Search for the cell housing the specified text and yield its (x, y) center coordinate. 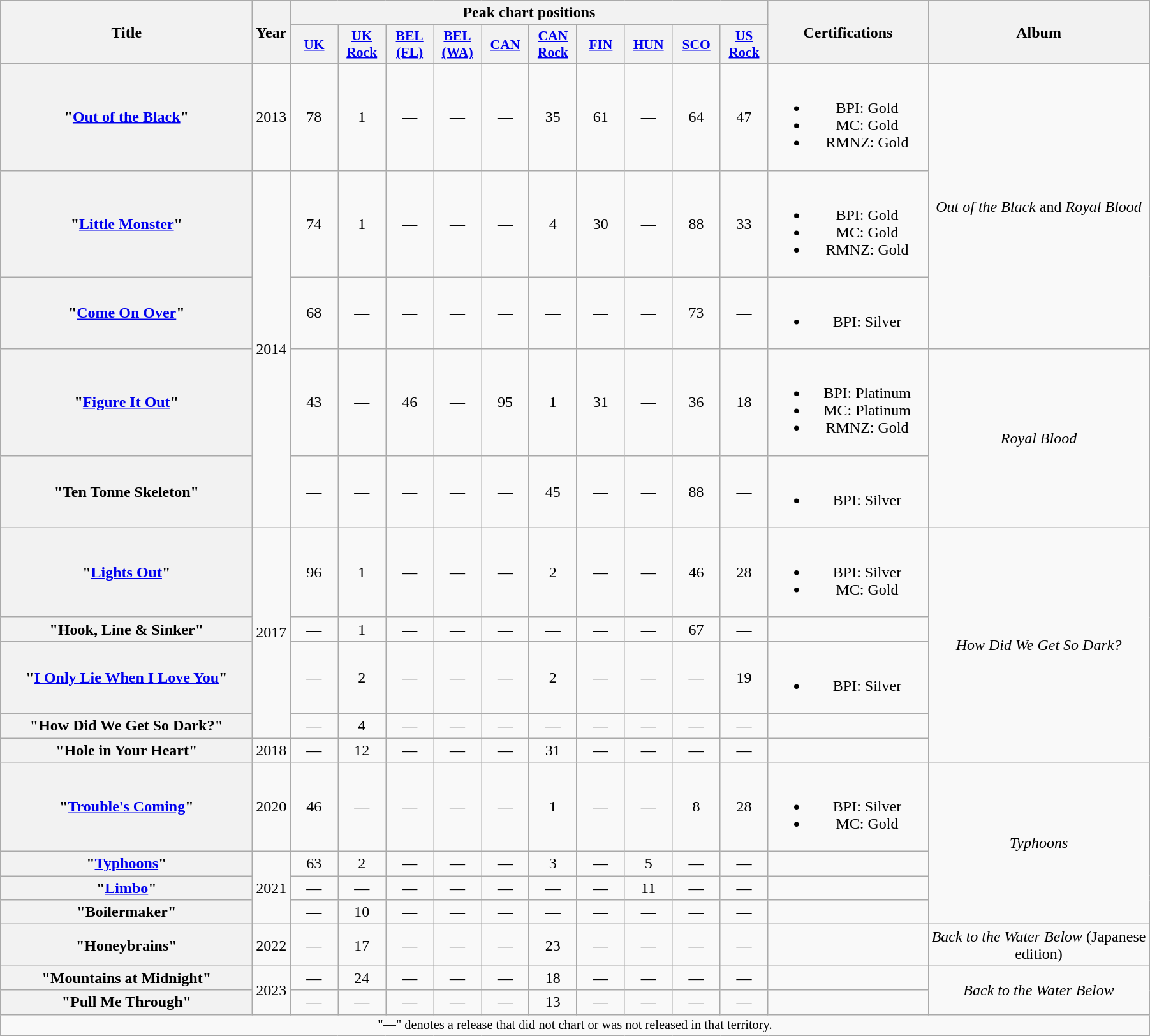
95 (505, 402)
UKRock (362, 45)
2022 (272, 945)
How Did We Get So Dark? (1038, 644)
Year (272, 32)
12 (362, 750)
BEL(WA) (458, 45)
Royal Blood (1038, 438)
Back to the Water Below (1038, 990)
74 (314, 223)
45 (552, 491)
"Honeybrains" (126, 945)
17 (362, 945)
19 (744, 677)
2017 (272, 633)
"Ten Tonne Skeleton" (126, 491)
SCO (697, 45)
CANRock (552, 45)
35 (552, 117)
5 (648, 864)
"Figure It Out" (126, 402)
FIN (601, 45)
2013 (272, 117)
"Limbo" (126, 888)
2014 (272, 349)
2020 (272, 807)
73 (697, 313)
"—" denotes a release that did not chart or was not released in that territory. (575, 1025)
"Hole in Your Heart" (126, 750)
64 (697, 117)
"Little Monster" (126, 223)
47 (744, 117)
33 (744, 223)
63 (314, 864)
Typhoons (1038, 843)
43 (314, 402)
8 (697, 807)
68 (314, 313)
2021 (272, 888)
23 (552, 945)
"How Did We Get So Dark?" (126, 725)
Back to the Water Below (Japanese edition) (1038, 945)
78 (314, 117)
UK (314, 45)
96 (314, 572)
Title (126, 32)
BPI: PlatinumMC: PlatinumRMNZ: Gold (848, 402)
2023 (272, 990)
"Boilermaker" (126, 912)
36 (697, 402)
Album (1038, 32)
13 (552, 1002)
30 (601, 223)
"Mountains at Midnight" (126, 978)
"Come On Over" (126, 313)
61 (601, 117)
"I Only Lie When I Love You" (126, 677)
USRock (744, 45)
CAN (505, 45)
"Pull Me Through" (126, 1002)
"Typhoons" (126, 864)
11 (648, 888)
67 (697, 629)
Out of the Black and Royal Blood (1038, 207)
"Out of the Black" (126, 117)
24 (362, 978)
"Hook, Line & Sinker" (126, 629)
HUN (648, 45)
"Lights Out" (126, 572)
3 (552, 864)
10 (362, 912)
2018 (272, 750)
BEL(FL) (409, 45)
"Trouble's Coming" (126, 807)
Certifications (848, 32)
Peak chart positions (529, 13)
